Return the [x, y] coordinate for the center point of the cell that contains the specified text.  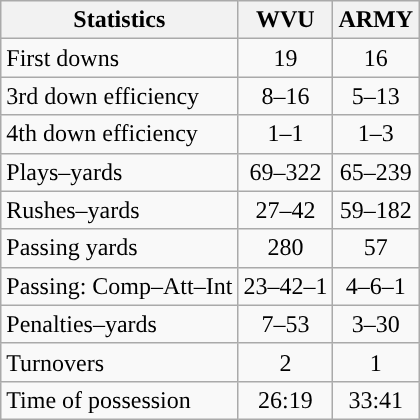
3–30 [376, 324]
19 [286, 58]
WVU [286, 20]
69–322 [286, 172]
2 [286, 362]
57 [376, 248]
33:41 [376, 400]
1–1 [286, 134]
Penalties–yards [120, 324]
First downs [120, 58]
59–182 [376, 210]
Time of possession [120, 400]
26:19 [286, 400]
Rushes–yards [120, 210]
Turnovers [120, 362]
280 [286, 248]
7–53 [286, 324]
4–6–1 [376, 286]
65–239 [376, 172]
23–42–1 [286, 286]
27–42 [286, 210]
1 [376, 362]
Passing yards [120, 248]
Plays–yards [120, 172]
8–16 [286, 96]
Statistics [120, 20]
Passing: Comp–Att–Int [120, 286]
4th down efficiency [120, 134]
16 [376, 58]
5–13 [376, 96]
ARMY [376, 20]
3rd down efficiency [120, 96]
1–3 [376, 134]
